For the text-containing cell, return its midpoint in [x, y] coordinate format. 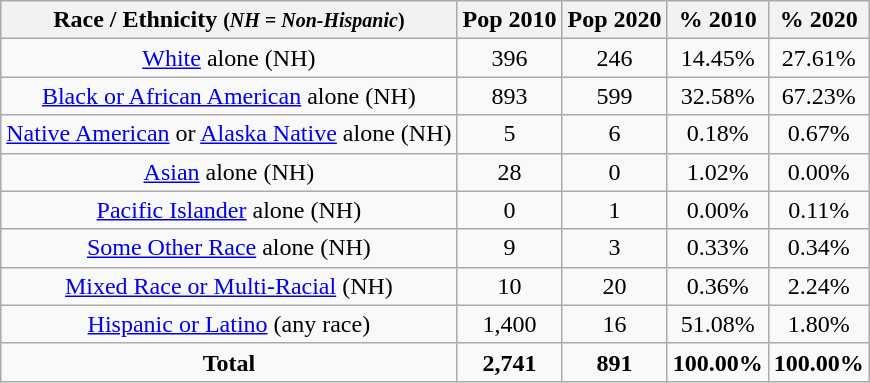
5 [510, 134]
14.45% [718, 58]
Asian alone (NH) [229, 172]
891 [614, 362]
2.24% [818, 286]
3 [614, 248]
Total [229, 362]
Hispanic or Latino (any race) [229, 324]
396 [510, 58]
% 2020 [818, 20]
16 [614, 324]
67.23% [818, 96]
0.34% [818, 248]
1.02% [718, 172]
Pop 2020 [614, 20]
White alone (NH) [229, 58]
0.11% [818, 210]
0.18% [718, 134]
599 [614, 96]
28 [510, 172]
1 [614, 210]
Pop 2010 [510, 20]
% 2010 [718, 20]
10 [510, 286]
1.80% [818, 324]
0.36% [718, 286]
0.67% [818, 134]
Pacific Islander alone (NH) [229, 210]
0.33% [718, 248]
Some Other Race alone (NH) [229, 248]
27.61% [818, 58]
Race / Ethnicity (NH = Non-Hispanic) [229, 20]
9 [510, 248]
Black or African American alone (NH) [229, 96]
2,741 [510, 362]
20 [614, 286]
246 [614, 58]
32.58% [718, 96]
Mixed Race or Multi-Racial (NH) [229, 286]
Native American or Alaska Native alone (NH) [229, 134]
51.08% [718, 324]
6 [614, 134]
1,400 [510, 324]
893 [510, 96]
